Detect which cell encompasses the target text, then output its (X, Y) center coordinate. 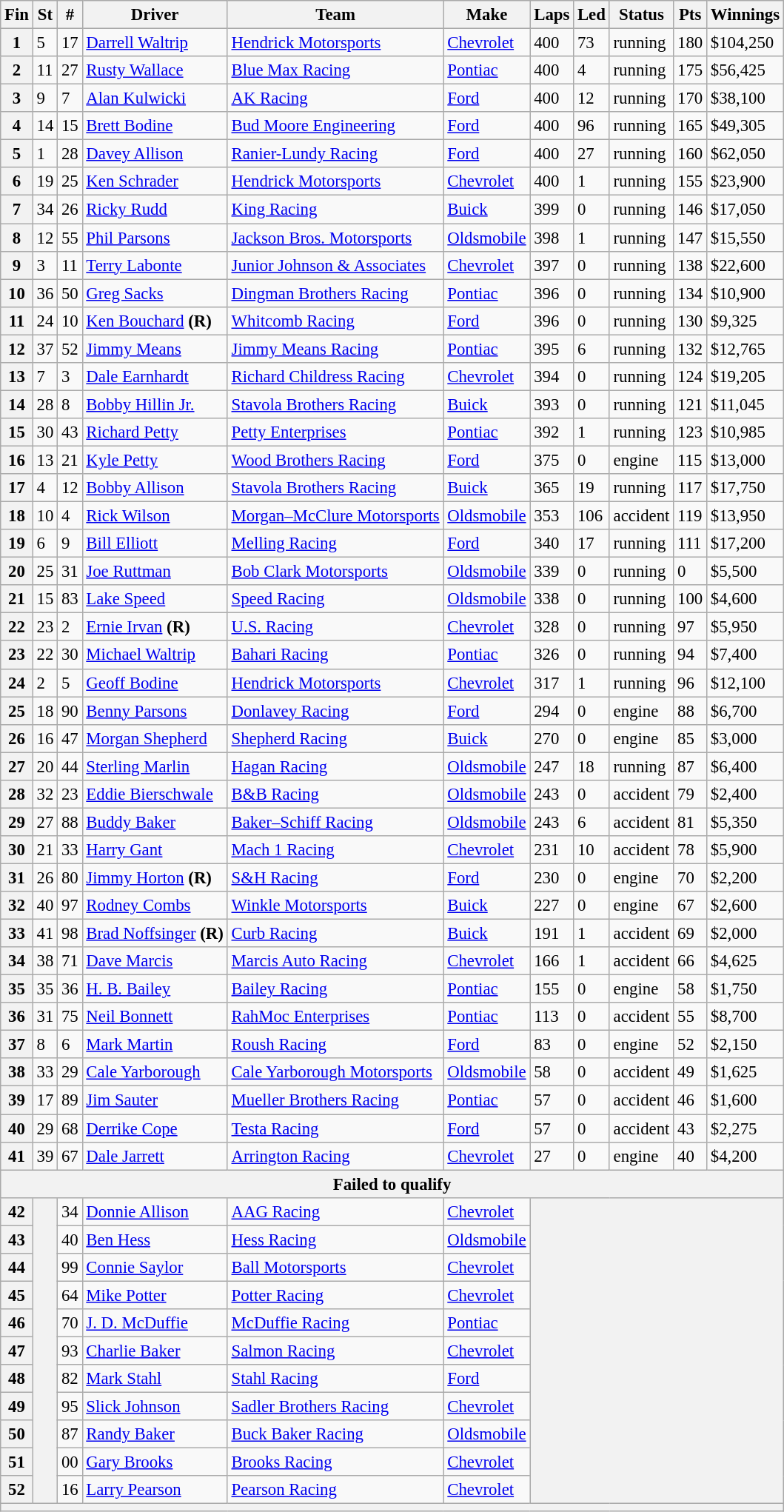
$2,400 (745, 795)
$17,050 (745, 210)
Make (487, 15)
$56,425 (745, 70)
$2,275 (745, 1128)
146 (690, 210)
90 (70, 711)
Team (335, 15)
82 (70, 1379)
H. B. Bailey (155, 989)
Bahari Racing (335, 655)
Stahl Racing (335, 1379)
81 (690, 822)
89 (70, 1100)
98 (70, 934)
Rodney Combs (155, 906)
117 (690, 488)
# (70, 15)
Failed to qualify (392, 1184)
Whitcomb Racing (335, 321)
113 (552, 1017)
Cale Yarborough Motorsports (335, 1073)
392 (552, 432)
Darrell Waltrip (155, 43)
45 (17, 1295)
Ranier-Lundy Racing (335, 154)
69 (690, 934)
Ken Bouchard (R) (155, 321)
328 (552, 627)
115 (690, 460)
231 (552, 850)
42 (17, 1211)
Rusty Wallace (155, 70)
Testa Racing (335, 1128)
Mueller Brothers Racing (335, 1100)
121 (690, 404)
166 (552, 961)
Derrike Cope (155, 1128)
326 (552, 655)
353 (552, 516)
Dale Earnhardt (155, 377)
Mike Potter (155, 1295)
Jimmy Horton (R) (155, 877)
Melling Racing (335, 543)
Bailey Racing (335, 989)
AK Racing (335, 98)
Charlie Baker (155, 1351)
230 (552, 877)
$5,900 (745, 850)
124 (690, 377)
397 (552, 265)
Michael Waltrip (155, 655)
Sadler Brothers Racing (335, 1407)
227 (552, 906)
Bill Elliott (155, 543)
138 (690, 265)
Morgan–McClure Motorsports (335, 516)
$2,200 (745, 877)
Rick Wilson (155, 516)
Bobby Allison (155, 488)
123 (690, 432)
Eddie Bierschwale (155, 795)
119 (690, 516)
$1,750 (745, 989)
180 (690, 43)
111 (690, 543)
Ricky Rudd (155, 210)
Kyle Petty (155, 460)
$49,305 (745, 126)
Roush Racing (335, 1045)
Salmon Racing (335, 1351)
Buck Baker Racing (335, 1434)
Slick Johnson (155, 1407)
$22,600 (745, 265)
Ken Schrader (155, 181)
Buddy Baker (155, 822)
Neil Bonnett (155, 1017)
340 (552, 543)
134 (690, 293)
$17,200 (745, 543)
191 (552, 934)
75 (70, 1017)
Arrington Racing (335, 1156)
160 (690, 154)
Brooks Racing (335, 1462)
$10,985 (745, 432)
Geoff Bodine (155, 683)
Donlavey Racing (335, 711)
$12,100 (745, 683)
Mach 1 Racing (335, 850)
$4,600 (745, 599)
Bobby Hillin Jr. (155, 404)
$1,600 (745, 1100)
$8,700 (745, 1017)
Brad Noffsinger (R) (155, 934)
$15,550 (745, 238)
Blue Max Racing (335, 70)
71 (70, 961)
$38,100 (745, 98)
375 (552, 460)
78 (690, 850)
394 (552, 377)
Terry Labonte (155, 265)
Dingman Brothers Racing (335, 293)
$62,050 (745, 154)
270 (552, 738)
247 (552, 766)
132 (690, 349)
Richard Childress Racing (335, 377)
Shepherd Racing (335, 738)
Curb Racing (335, 934)
Phil Parsons (155, 238)
Ball Motorsports (335, 1268)
Ben Hess (155, 1240)
S&H Racing (335, 877)
$11,045 (745, 404)
Joe Ruttman (155, 572)
McDuffie Racing (335, 1323)
$13,950 (745, 516)
Driver (155, 15)
$2,150 (745, 1045)
$104,250 (745, 43)
165 (690, 126)
Larry Pearson (155, 1490)
51 (17, 1462)
100 (690, 599)
$17,750 (745, 488)
Status (641, 15)
99 (70, 1268)
79 (690, 795)
66 (690, 961)
Dale Jarrett (155, 1156)
Benny Parsons (155, 711)
Pts (690, 15)
Brett Bodine (155, 126)
St (44, 15)
B&B Racing (335, 795)
Pearson Racing (335, 1490)
Jimmy Means (155, 349)
Wood Brothers Racing (335, 460)
Fin (17, 15)
Winnings (745, 15)
395 (552, 349)
Petty Enterprises (335, 432)
J. D. McDuffie (155, 1323)
317 (552, 683)
64 (70, 1295)
Jim Sauter (155, 1100)
$19,205 (745, 377)
$13,000 (745, 460)
Richard Petty (155, 432)
$10,900 (745, 293)
Mark Martin (155, 1045)
$1,625 (745, 1073)
68 (70, 1128)
130 (690, 321)
Greg Sacks (155, 293)
$2,600 (745, 906)
365 (552, 488)
393 (552, 404)
Jackson Bros. Motorsports (335, 238)
398 (552, 238)
Winkle Motorsports (335, 906)
$5,500 (745, 572)
Dave Marcis (155, 961)
00 (70, 1462)
48 (17, 1379)
Mark Stahl (155, 1379)
Ernie Irvan (R) (155, 627)
294 (552, 711)
95 (70, 1407)
Bud Moore Engineering (335, 126)
85 (690, 738)
$3,000 (745, 738)
Harry Gant (155, 850)
Morgan Shepherd (155, 738)
$2,000 (745, 934)
$6,400 (745, 766)
93 (70, 1351)
106 (592, 516)
King Racing (335, 210)
$4,625 (745, 961)
Speed Racing (335, 599)
Led (592, 15)
U.S. Racing (335, 627)
$12,765 (745, 349)
338 (552, 599)
Junior Johnson & Associates (335, 265)
Lake Speed (155, 599)
Donnie Allison (155, 1211)
$23,900 (745, 181)
$5,950 (745, 627)
Bob Clark Motorsports (335, 572)
399 (552, 210)
$6,700 (745, 711)
Hess Racing (335, 1240)
$4,200 (745, 1156)
Laps (552, 15)
Baker–Schiff Racing (335, 822)
Davey Allison (155, 154)
175 (690, 70)
147 (690, 238)
94 (690, 655)
Hagan Racing (335, 766)
339 (552, 572)
73 (592, 43)
AAG Racing (335, 1211)
$5,350 (745, 822)
Cale Yarborough (155, 1073)
Jimmy Means Racing (335, 349)
80 (70, 877)
Gary Brooks (155, 1462)
Randy Baker (155, 1434)
Alan Kulwicki (155, 98)
Marcis Auto Racing (335, 961)
$7,400 (745, 655)
Sterling Marlin (155, 766)
$9,325 (745, 321)
170 (690, 98)
Potter Racing (335, 1295)
RahMoc Enterprises (335, 1017)
Connie Saylor (155, 1268)
